For the text-containing cell, return its midpoint in (x, y) coordinate format. 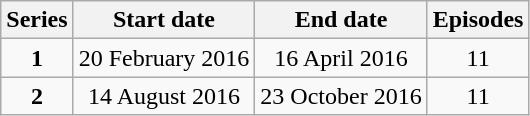
2 (37, 96)
23 October 2016 (341, 96)
14 August 2016 (164, 96)
Episodes (478, 20)
Start date (164, 20)
1 (37, 58)
20 February 2016 (164, 58)
16 April 2016 (341, 58)
Series (37, 20)
End date (341, 20)
